For the text-containing cell, return its midpoint in (x, y) coordinate format. 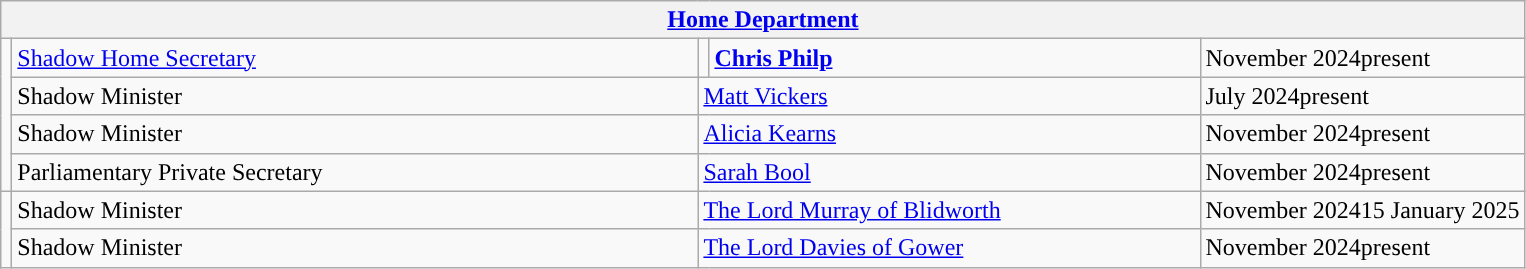
Chris Philp (954, 58)
The Lord Davies of Gower (949, 248)
Sarah Bool (949, 172)
Alicia Kearns (949, 134)
November 202415 January 2025 (1362, 210)
The Lord Murray of Blidworth (949, 210)
Shadow Home Secretary (355, 58)
Parliamentary Private Secretary (355, 172)
July 2024present (1362, 96)
Home Department (763, 20)
Matt Vickers (949, 96)
